Detect which cell encompasses the target text, then output its (x, y) center coordinate. 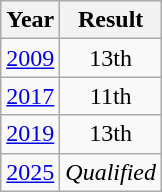
Qualified (111, 172)
2025 (30, 172)
Result (111, 20)
Year (30, 20)
2019 (30, 134)
2009 (30, 58)
11th (111, 96)
2017 (30, 96)
